Output the [X, Y] coordinate of the center of the cell containing the given text.  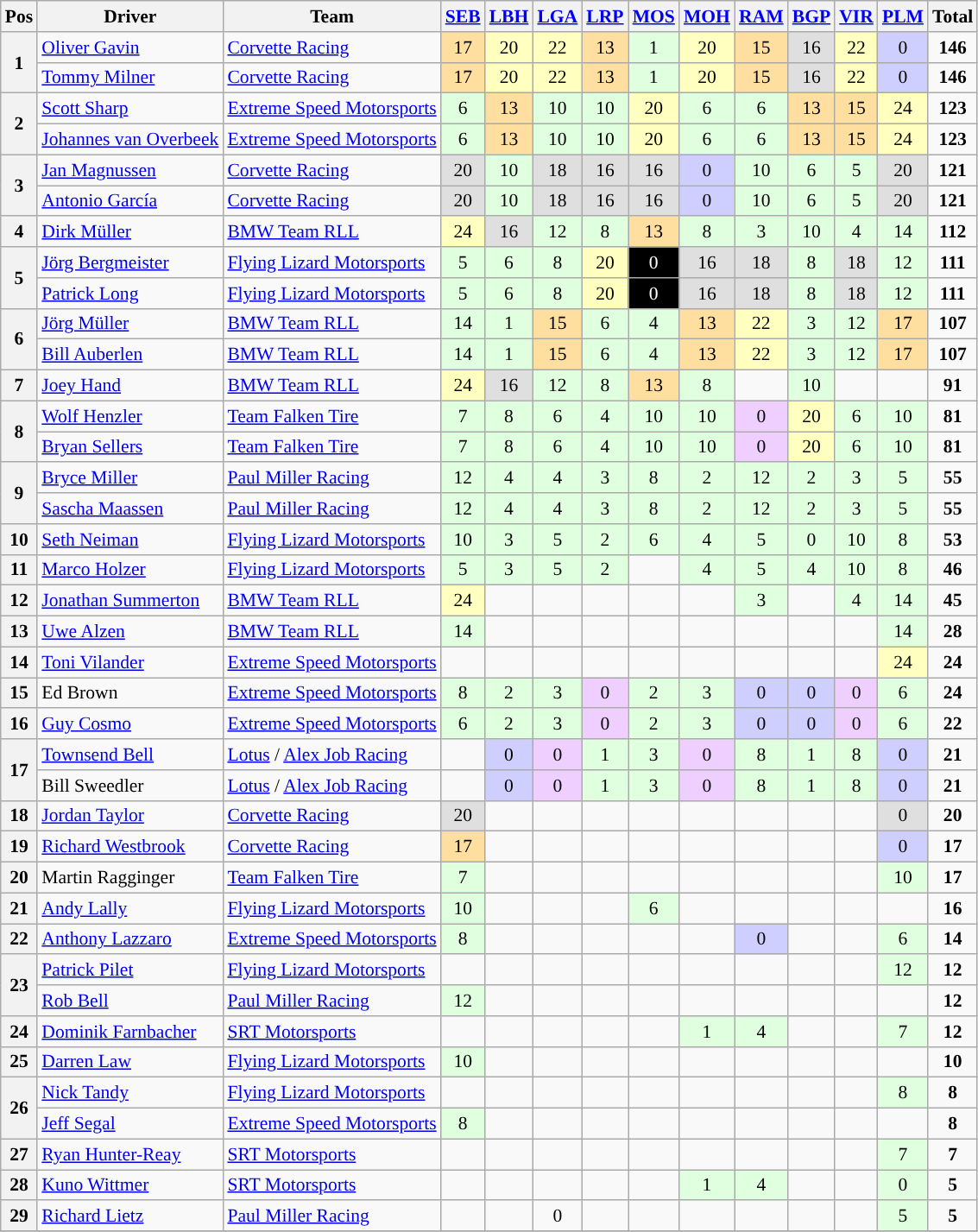
Driver [129, 16]
Jörg Bergmeister [129, 262]
29 [19, 1216]
Patrick Pilet [129, 970]
25 [19, 1062]
Andy Lally [129, 908]
MOS [654, 16]
Jan Magnussen [129, 170]
Marco Holzer [129, 570]
Pos [19, 16]
LGA [558, 16]
Anthony Lazzaro [129, 939]
11 [19, 570]
LBH [509, 16]
RAM [761, 16]
Dirk Müller [129, 232]
Townsend Bell [129, 755]
19 [19, 847]
Toni Vilander [129, 662]
SEB [463, 16]
Wolf Henzler [129, 416]
Darren Law [129, 1062]
Scott Sharp [129, 109]
VIR [856, 16]
112 [953, 232]
Nick Tandy [129, 1093]
Martin Ragginger [129, 878]
Ryan Hunter-Reay [129, 1154]
Uwe Alzen [129, 632]
Antonio García [129, 201]
Seth Neiman [129, 540]
Jeff Segal [129, 1124]
Bill Auberlen [129, 355]
46 [953, 570]
Bryan Sellers [129, 447]
Oliver Gavin [129, 47]
Ed Brown [129, 693]
MOH [707, 16]
Rob Bell [129, 1001]
53 [953, 540]
Dominik Farnbacher [129, 1032]
Jordan Taylor [129, 816]
PLM [903, 16]
Bill Sweedler [129, 786]
27 [19, 1154]
BGP [811, 16]
Richard Lietz [129, 1216]
45 [953, 601]
Guy Cosmo [129, 724]
Patrick Long [129, 294]
Total [953, 16]
Joey Hand [129, 386]
Kuno Wittmer [129, 1185]
Johannes van Overbeek [129, 140]
Sascha Maassen [129, 509]
Bryce Miller [129, 478]
Tommy Milner [129, 78]
Team [331, 16]
23 [19, 986]
91 [953, 386]
LRP [604, 16]
Richard Westbrook [129, 847]
Jonathan Summerton [129, 601]
Jörg Müller [129, 324]
9 [19, 494]
26 [19, 1109]
